Scan for the cell matching the given text and deliver its [X, Y] coordinate at center. 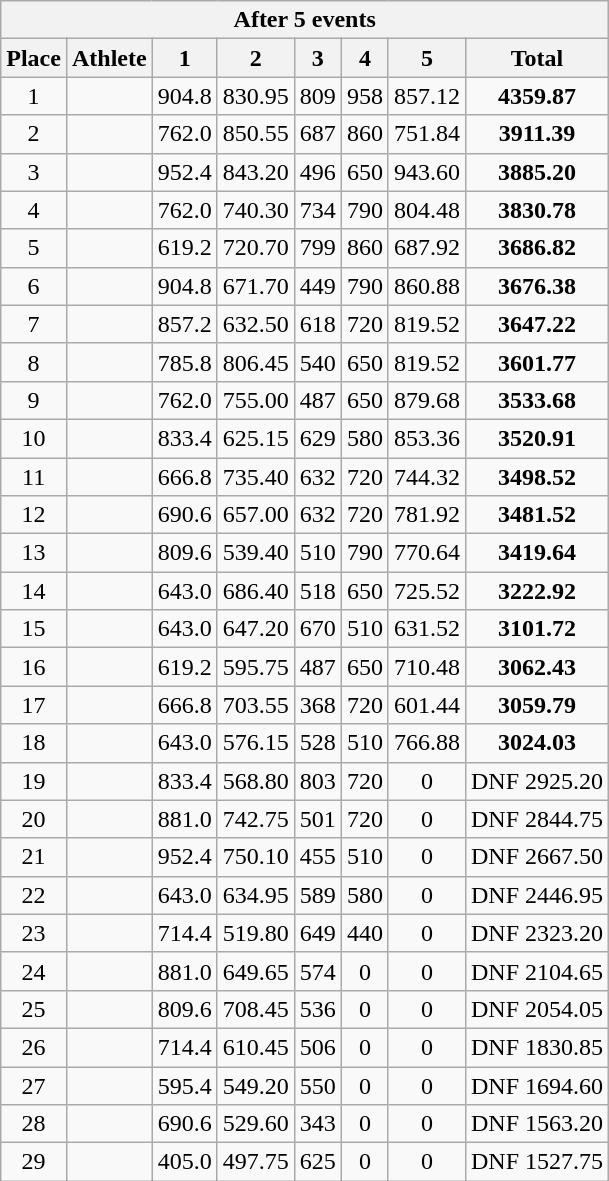
29 [34, 1162]
958 [364, 96]
18 [34, 743]
686.40 [256, 591]
708.45 [256, 1009]
3222.92 [536, 591]
DNF 2844.75 [536, 819]
734 [318, 210]
735.40 [256, 477]
3686.82 [536, 248]
3481.52 [536, 515]
21 [34, 857]
3676.38 [536, 286]
647.20 [256, 629]
540 [318, 362]
3885.20 [536, 172]
8 [34, 362]
DNF 1830.85 [536, 1047]
740.30 [256, 210]
17 [34, 705]
20 [34, 819]
595.4 [184, 1085]
589 [318, 895]
3419.64 [536, 553]
497.75 [256, 1162]
843.20 [256, 172]
601.44 [426, 705]
857.12 [426, 96]
19 [34, 781]
742.75 [256, 819]
23 [34, 933]
3647.22 [536, 324]
518 [318, 591]
Athlete [109, 58]
3024.03 [536, 743]
DNF 2446.95 [536, 895]
519.80 [256, 933]
449 [318, 286]
3911.39 [536, 134]
3520.91 [536, 438]
879.68 [426, 400]
657.00 [256, 515]
670 [318, 629]
766.88 [426, 743]
506 [318, 1047]
943.60 [426, 172]
750.10 [256, 857]
860.88 [426, 286]
687.92 [426, 248]
368 [318, 705]
DNF 2104.65 [536, 971]
25 [34, 1009]
629 [318, 438]
720.70 [256, 248]
501 [318, 819]
DNF 1694.60 [536, 1085]
28 [34, 1124]
3062.43 [536, 667]
703.55 [256, 705]
631.52 [426, 629]
781.92 [426, 515]
15 [34, 629]
26 [34, 1047]
853.36 [426, 438]
803 [318, 781]
11 [34, 477]
549.20 [256, 1085]
496 [318, 172]
576.15 [256, 743]
649 [318, 933]
751.84 [426, 134]
13 [34, 553]
529.60 [256, 1124]
16 [34, 667]
528 [318, 743]
3601.77 [536, 362]
625.15 [256, 438]
634.95 [256, 895]
632.50 [256, 324]
710.48 [426, 667]
770.64 [426, 553]
3498.52 [536, 477]
Total [536, 58]
618 [318, 324]
DNF 2323.20 [536, 933]
806.45 [256, 362]
574 [318, 971]
6 [34, 286]
804.48 [426, 210]
550 [318, 1085]
809 [318, 96]
DNF 1563.20 [536, 1124]
3101.72 [536, 629]
405.0 [184, 1162]
830.95 [256, 96]
DNF 2925.20 [536, 781]
799 [318, 248]
9 [34, 400]
DNF 2054.05 [536, 1009]
After 5 events [305, 20]
610.45 [256, 1047]
649.65 [256, 971]
725.52 [426, 591]
455 [318, 857]
755.00 [256, 400]
536 [318, 1009]
625 [318, 1162]
10 [34, 438]
DNF 2667.50 [536, 857]
539.40 [256, 553]
27 [34, 1085]
DNF 1527.75 [536, 1162]
857.2 [184, 324]
22 [34, 895]
14 [34, 591]
4359.87 [536, 96]
3059.79 [536, 705]
12 [34, 515]
671.70 [256, 286]
343 [318, 1124]
785.8 [184, 362]
3533.68 [536, 400]
440 [364, 933]
7 [34, 324]
687 [318, 134]
3830.78 [536, 210]
850.55 [256, 134]
24 [34, 971]
568.80 [256, 781]
744.32 [426, 477]
Place [34, 58]
595.75 [256, 667]
